Return the (X, Y) coordinate for the center point of the cell that contains the specified text.  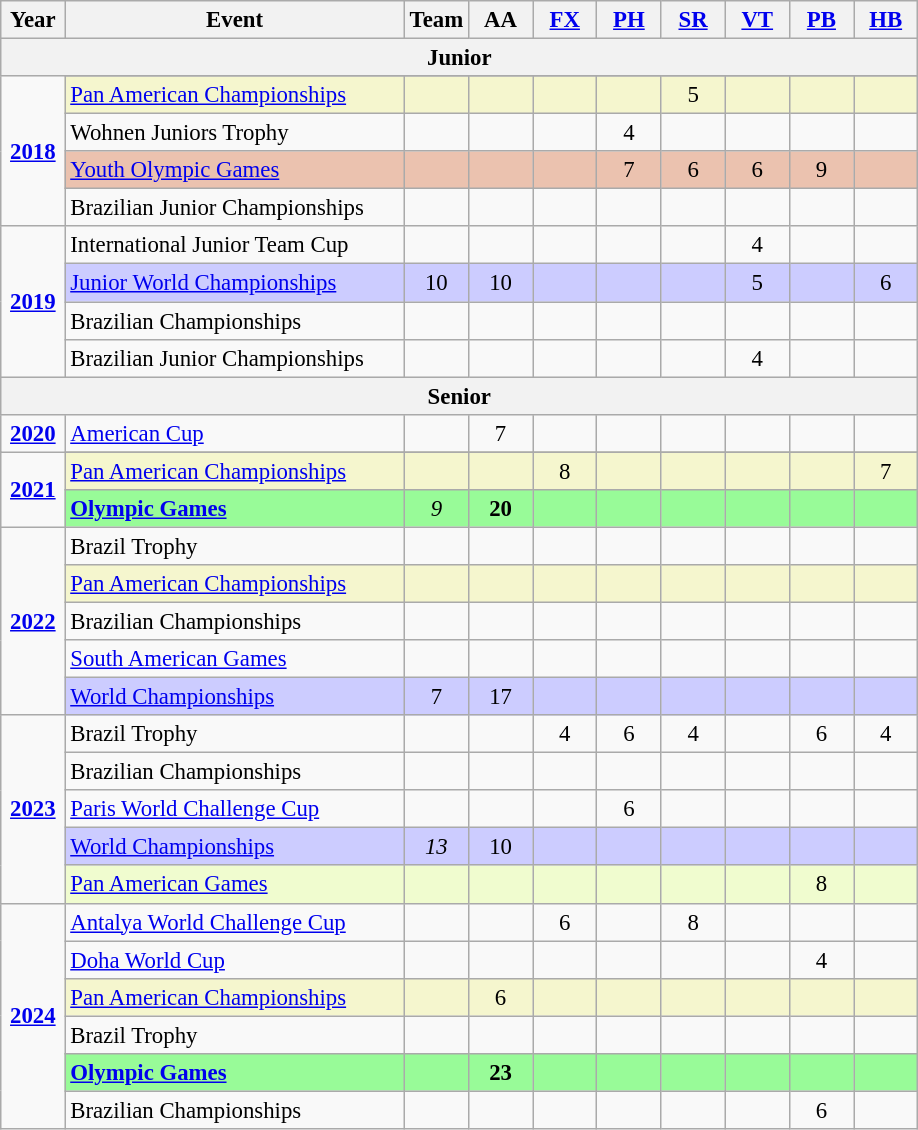
HB (886, 20)
Year (33, 20)
Youth Olympic Games (234, 170)
Antalya World Challenge Cup (234, 922)
Pan American Games (234, 885)
2022 (33, 621)
Junior (460, 58)
2019 (33, 301)
17 (500, 697)
Doha World Cup (234, 960)
2021 (33, 490)
2020 (33, 433)
2024 (33, 1016)
AA (500, 20)
Paris World Challenge Cup (234, 809)
PH (629, 20)
Wohnen Juniors Trophy (234, 133)
American Cup (234, 433)
PB (821, 20)
Junior World Championships (234, 283)
South American Games (234, 659)
Event (234, 20)
23 (500, 1073)
SR (693, 20)
13 (436, 847)
Team (436, 20)
2023 (33, 809)
VT (757, 20)
FX (565, 20)
20 (500, 509)
2018 (33, 151)
International Junior Team Cup (234, 245)
Senior (460, 396)
